Return the (x, y) coordinate for the center point of the cell that contains the specified text.  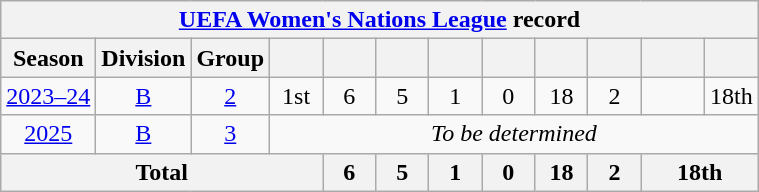
Season (48, 58)
UEFA Women's Nations League record (380, 20)
Division (144, 58)
2025 (48, 134)
Total (162, 172)
2023–24 (48, 96)
Group (230, 58)
3 (230, 134)
To be determined (514, 134)
1st (296, 96)
